Detect which cell encompasses the target text, then output its (x, y) center coordinate. 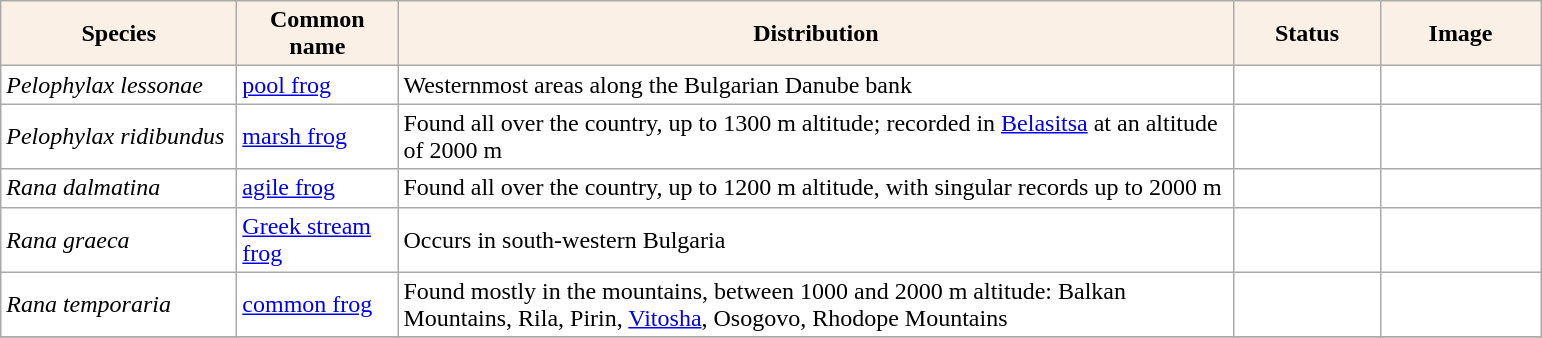
Common name (318, 34)
Found all over the country, up to 1300 m altitude; recorded in Belasitsa at an altitude of 2000 m (816, 136)
Status (1307, 34)
Rana dalmatina (119, 188)
Distribution (816, 34)
Greek stream frog (318, 240)
Image (1460, 34)
Found mostly in the mountains, between 1000 and 2000 m altitude: Balkan Mountains, Rila, Pirin, Vitosha, Osogovo, Rhodope Mountains (816, 304)
common frog (318, 304)
Occurs in south-western Bulgaria (816, 240)
pool frog (318, 85)
Species (119, 34)
Pelophylax lessonae (119, 85)
Rana graeca (119, 240)
agile frog (318, 188)
Found all over the country, up to 1200 m altitude, with singular records up to 2000 m (816, 188)
Pelophylax ridibundus (119, 136)
marsh frog (318, 136)
Westernmost areas along the Bulgarian Danube bank (816, 85)
Rana temporaria (119, 304)
